For the text-containing cell, return its midpoint in [x, y] coordinate format. 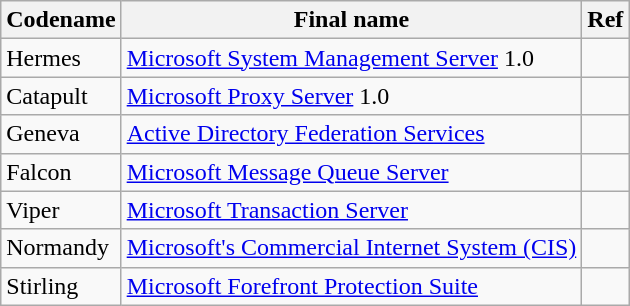
Viper [61, 210]
Microsoft Proxy Server 1.0 [352, 96]
Codename [61, 20]
Microsoft Transaction Server [352, 210]
Final name [352, 20]
Normandy [61, 248]
Microsoft's Commercial Internet System (CIS) [352, 248]
Geneva [61, 134]
Stirling [61, 286]
Falcon [61, 172]
Ref [606, 20]
Microsoft Message Queue Server [352, 172]
Active Directory Federation Services [352, 134]
Hermes [61, 58]
Catapult [61, 96]
Microsoft System Management Server 1.0 [352, 58]
Microsoft Forefront Protection Suite [352, 286]
